Return the (x, y) coordinate for the center point of the cell that contains the specified text.  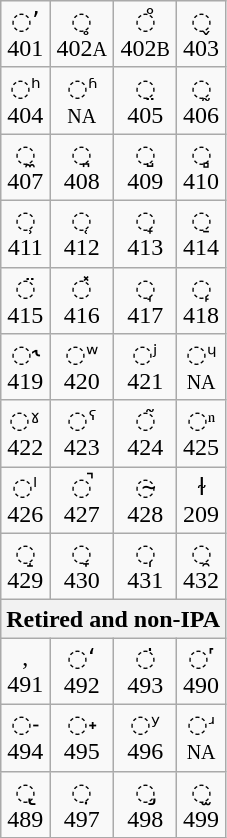
◌̰ 406 (202, 100)
◌ʻ 492 (82, 672)
◌̟ 413 (146, 234)
◌˞ 419 (26, 368)
◌̜ 412 (82, 234)
◌ˠ 422 (26, 434)
◌̴ 428 (146, 500)
◌̬ 403 (202, 34)
◌ʷ 420 (82, 368)
◌ʸ 496 (146, 738)
◌̩ 431 (146, 566)
Retired and non-IPA (114, 619)
, 491 (26, 672)
◌̞ 430 (82, 566)
◌˖ 495 (82, 738)
◌̃ 424 (146, 434)
ɫ 209 (202, 500)
◌̫ 499 (202, 804)
◌̢ 489 (26, 804)
◌̚ 427 (82, 500)
◌̹ 411 (26, 234)
◌̻ 410 (202, 168)
◌̈ 415 (26, 300)
◌˗ 494 (26, 738)
◌̽ 416 (82, 300)
◌ʲ 421 (146, 368)
◌̣ 497 (82, 804)
◌̼ 407 (26, 168)
◌̺ 409 (146, 168)
◌̥ 402A (82, 34)
◌̝ 429 (26, 566)
◌ʴ NA (202, 738)
◌ᶣ NA (202, 368)
◌ˡ 426 (26, 500)
◌̯ 432 (202, 566)
◌̊ 402B (146, 34)
◌̇ 493 (146, 672)
◌ˤ 423 (82, 434)
◌̤ 405 (146, 100)
◌˹ 490 (202, 672)
◌ʱ NA (82, 100)
◌̪ 408 (82, 168)
◌̠ 414 (202, 234)
◌̡ 498 (146, 804)
◌ⁿ 425 (202, 434)
◌̘ 417 (146, 300)
◌̙ 418 (202, 300)
◌ʰ 404 (26, 100)
◌ʼ 401 (26, 34)
